Locate the cell with the specified text and output its (x, y) center coordinate. 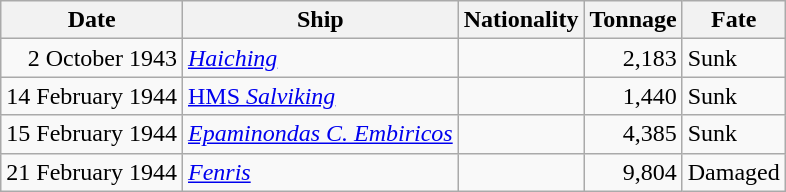
Ship (320, 20)
Date (92, 20)
9,804 (633, 172)
Haiching (320, 58)
Epaminondas C. Embiricos (320, 134)
2,183 (633, 58)
15 February 1944 (92, 134)
1,440 (633, 96)
4,385 (633, 134)
Damaged (734, 172)
Fate (734, 20)
Nationality (521, 20)
21 February 1944 (92, 172)
HMS Salviking (320, 96)
2 October 1943 (92, 58)
14 February 1944 (92, 96)
Fenris (320, 172)
Tonnage (633, 20)
